Scan for the cell matching the given text and deliver its (X, Y) coordinate at center. 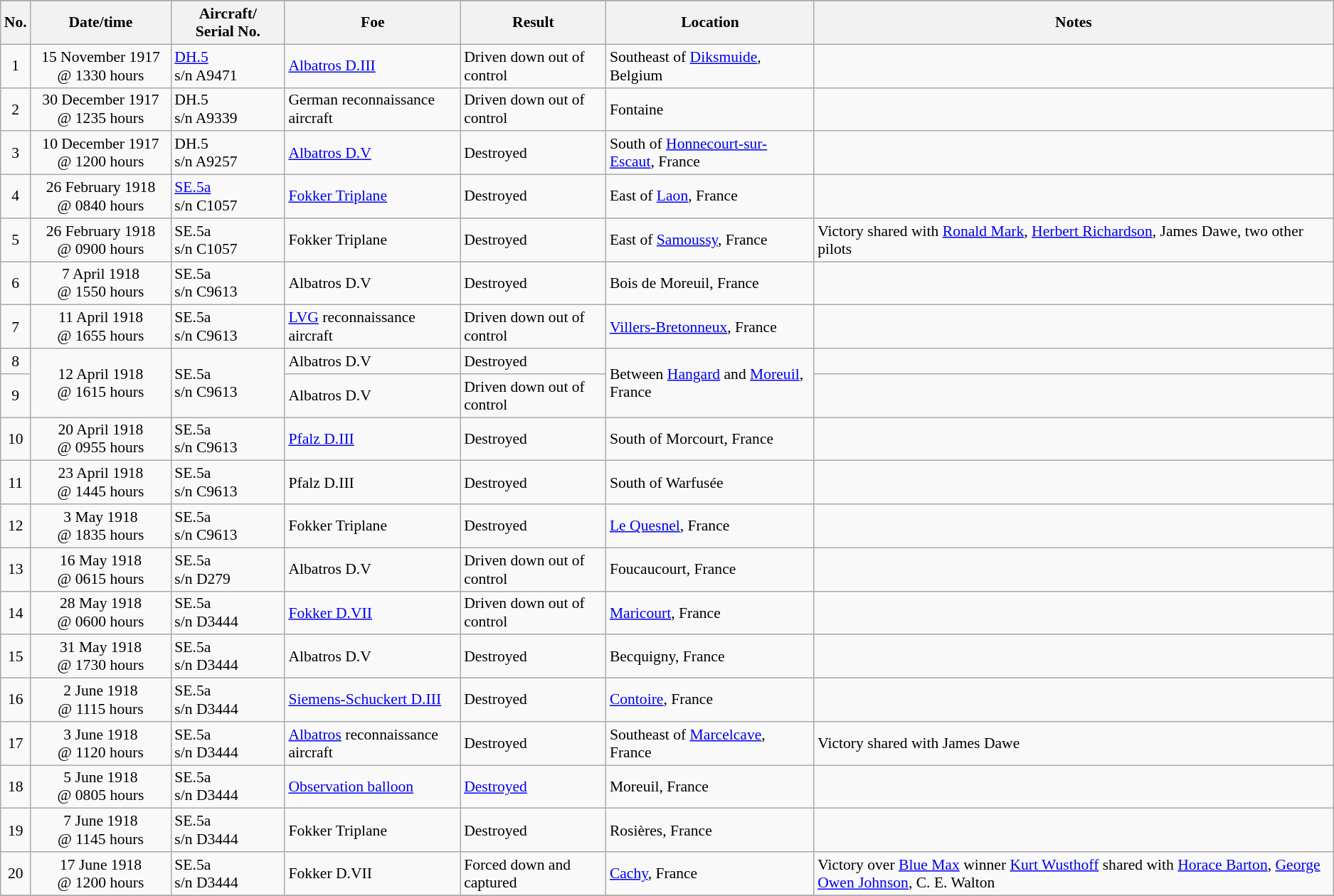
3 May 1918@ 1835 hours (101, 526)
12 (16, 526)
Between Hangard and Moreuil, France (710, 383)
13 (16, 569)
10 December 1917@ 1200 hours (101, 154)
Foucaucourt, France (710, 569)
31 May 1918@ 1730 hours (101, 657)
11 (16, 482)
11 April 1918@ 1655 hours (101, 327)
9 (16, 395)
No. (16, 23)
Foe (373, 23)
6 (16, 283)
17 (16, 744)
DH.5s/n A9257 (228, 154)
Southeast of Marcelcave, France (710, 744)
East of Laon, France (710, 196)
Becquigny, France (710, 657)
Villers-Bretonneux, France (710, 327)
26 February 1918@ 0840 hours (101, 196)
Contoire, France (710, 700)
DH.5s/n A9471 (228, 65)
Cachy, France (710, 873)
Forced down and captured (534, 873)
7 April 1918@ 1550 hours (101, 283)
7 June 1918@ 1145 hours (101, 831)
East of Samoussy, France (710, 240)
4 (16, 196)
3 June 1918@ 1120 hours (101, 744)
Result (534, 23)
19 (16, 831)
Albatros D.III (373, 65)
Fontaine (710, 110)
3 (16, 154)
Le Quesnel, France (710, 526)
8 (16, 361)
Southeast of Diksmuide, Belgium (710, 65)
Moreuil, France (710, 786)
Date/time (101, 23)
Siemens-Schuckert D.III (373, 700)
2 (16, 110)
20 April 1918@ 0955 hours (101, 439)
Victory shared with Ronald Mark, Herbert Richardson, James Dawe, two other pilots (1074, 240)
Location (710, 23)
30 December 1917@ 1235 hours (101, 110)
28 May 1918@ 0600 hours (101, 613)
Notes (1074, 23)
Victory shared with James Dawe (1074, 744)
20 (16, 873)
14 (16, 613)
10 (16, 439)
12 April 1918@ 1615 hours (101, 383)
South of Warfusée (710, 482)
DH.5s/n A9339 (228, 110)
7 (16, 327)
26 February 1918@ 0900 hours (101, 240)
5 (16, 240)
17 June 1918@ 1200 hours (101, 873)
Victory over Blue Max winner Kurt Wusthoff shared with Horace Barton, George Owen Johnson, C. E. Walton (1074, 873)
2 June 1918@ 1115 hours (101, 700)
SE.5as/n D279 (228, 569)
15 (16, 657)
Albatros reconnaissance aircraft (373, 744)
15 November 1917@ 1330 hours (101, 65)
Bois de Moreuil, France (710, 283)
16 (16, 700)
Aircraft/Serial No. (228, 23)
South of Morcourt, France (710, 439)
23 April 1918@ 1445 hours (101, 482)
18 (16, 786)
1 (16, 65)
LVG reconnaissance aircraft (373, 327)
Maricourt, France (710, 613)
German reconnaissance aircraft (373, 110)
Rosières, France (710, 831)
5 June 1918@ 0805 hours (101, 786)
South of Honnecourt-sur-Escaut, France (710, 154)
16 May 1918@ 0615 hours (101, 569)
Observation balloon (373, 786)
